From the cell containing the given text, extract its center point as (X, Y) coordinate. 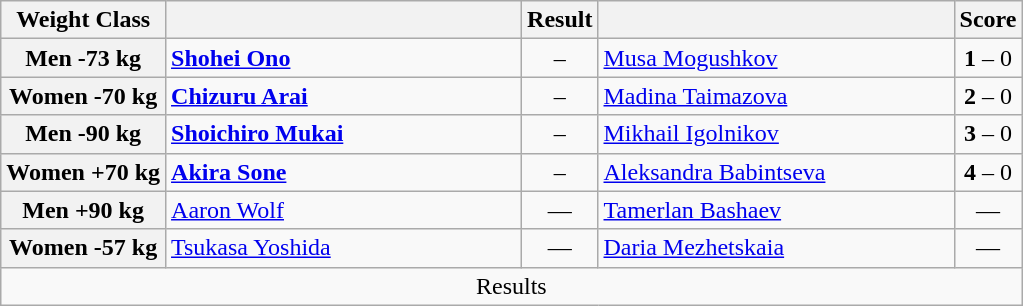
Akira Sone (344, 172)
Result (560, 20)
Tsukasa Yoshida (344, 248)
Musa Mogushkov (776, 58)
Shohei Ono (344, 58)
Daria Mezhetskaia (776, 248)
Mikhail Igolnikov (776, 134)
1 – 0 (988, 58)
Men -73 kg (84, 58)
Madina Taimazova (776, 96)
Score (988, 20)
Aaron Wolf (344, 210)
Women -70 kg (84, 96)
4 – 0 (988, 172)
Aleksandra Babintseva (776, 172)
Tamerlan Bashaev (776, 210)
2 – 0 (988, 96)
Women +70 kg (84, 172)
Shoichiro Mukai (344, 134)
Men -90 kg (84, 134)
Women -57 kg (84, 248)
Weight Class (84, 20)
Chizuru Arai (344, 96)
3 – 0 (988, 134)
Men +90 kg (84, 210)
Results (512, 286)
